From the cell containing the given text, extract its center point as [x, y] coordinate. 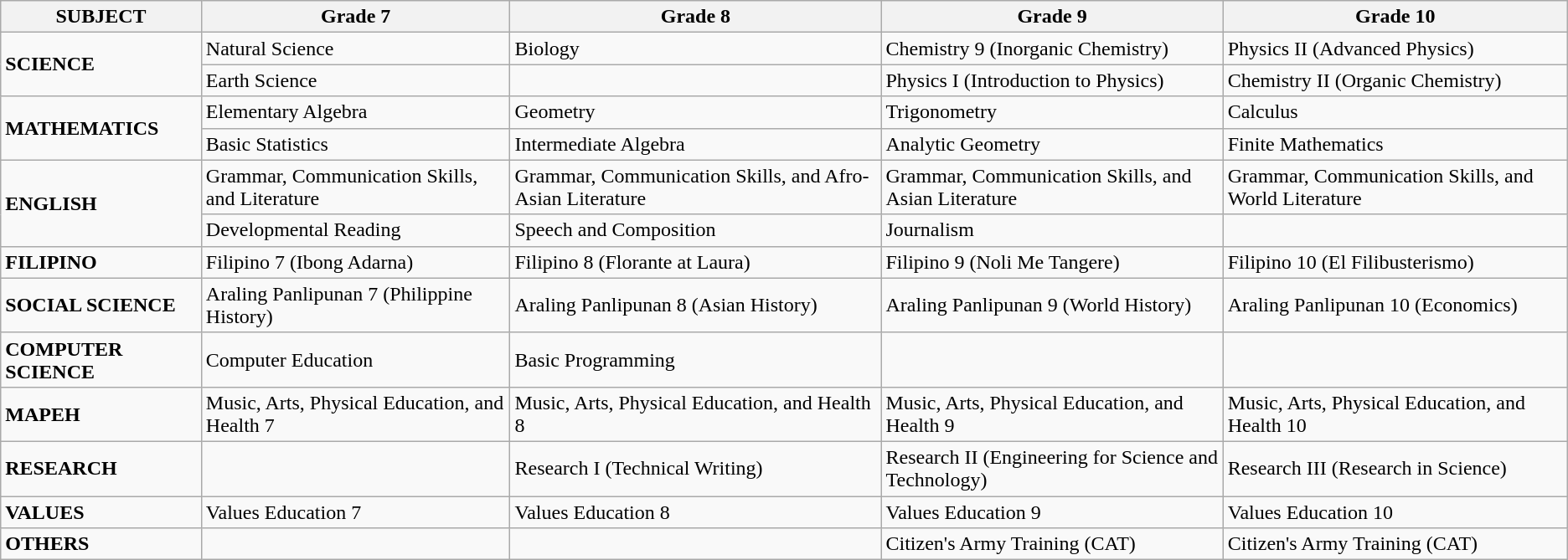
Values Education 10 [1395, 511]
Speech and Composition [695, 230]
Grammar, Communication Skills, and Asian Literature [1052, 188]
Music, Arts, Physical Education, and Health 9 [1052, 414]
Grade 9 [1052, 17]
Grammar, Communication Skills, and Afro-Asian Literature [695, 188]
VALUES [101, 511]
SCIENCE [101, 64]
Values Education 8 [695, 511]
RESEARCH [101, 469]
Grade 8 [695, 17]
Music, Arts, Physical Education, and Health 10 [1395, 414]
Grade 10 [1395, 17]
Basic Statistics [355, 144]
Intermediate Algebra [695, 144]
Research I (Technical Writing) [695, 469]
Values Education 9 [1052, 511]
ENGLISH [101, 203]
Elementary Algebra [355, 112]
MATHEMATICS [101, 128]
Biology [695, 49]
Basic Programming [695, 360]
SOCIAL SCIENCE [101, 305]
OTHERS [101, 544]
MAPEH [101, 414]
Journalism [1052, 230]
Filipino 10 (El Filibusterismo) [1395, 262]
Filipino 8 (Florante at Laura) [695, 262]
Grade 7 [355, 17]
Araling Panlipunan 8 (Asian History) [695, 305]
Physics II (Advanced Physics) [1395, 49]
Research II (Engineering for Science and Technology) [1052, 469]
Geometry [695, 112]
Calculus [1395, 112]
Research III (Research in Science) [1395, 469]
Araling Panlipunan 9 (World History) [1052, 305]
Developmental Reading [355, 230]
Chemistry II (Organic Chemistry) [1395, 80]
Music, Arts, Physical Education, and Health 7 [355, 414]
FILIPINO [101, 262]
Araling Panlipunan 10 (Economics) [1395, 305]
Filipino 9 (Noli Me Tangere) [1052, 262]
Grammar, Communication Skills, and Literature [355, 188]
Finite Mathematics [1395, 144]
Chemistry 9 (Inorganic Chemistry) [1052, 49]
Analytic Geometry [1052, 144]
Earth Science [355, 80]
Physics I (Introduction to Physics) [1052, 80]
Araling Panlipunan 7 (Philippine History) [355, 305]
Natural Science [355, 49]
COMPUTER SCIENCE [101, 360]
Values Education 7 [355, 511]
Filipino 7 (Ibong Adarna) [355, 262]
Computer Education [355, 360]
SUBJECT [101, 17]
Trigonometry [1052, 112]
Music, Arts, Physical Education, and Health 8 [695, 414]
Grammar, Communication Skills, and World Literature [1395, 188]
